Locate the cell with the specified text and output its (X, Y) center coordinate. 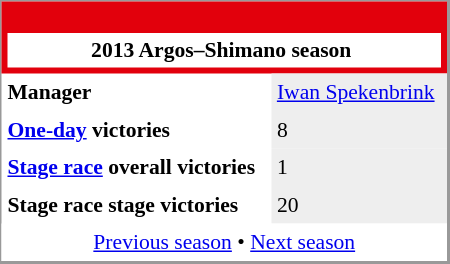
One-day victories (136, 130)
Manager (136, 93)
Iwan Spekenbrink (359, 93)
Stage race stage victories (136, 205)
Previous season • Next season (225, 243)
20 (359, 205)
1 (359, 167)
8 (359, 130)
Stage race overall victories (136, 167)
